Return [X, Y] of the center of cell containing provided text 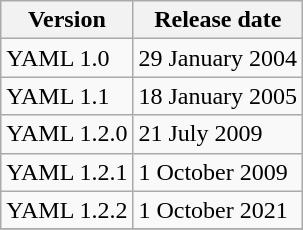
18 January 2005 [218, 96]
YAML 1.1 [67, 96]
1 October 2021 [218, 210]
29 January 2004 [218, 58]
YAML 1.2.0 [67, 134]
Version [67, 20]
1 October 2009 [218, 172]
YAML 1.2.2 [67, 210]
21 July 2009 [218, 134]
YAML 1.0 [67, 58]
Release date [218, 20]
YAML 1.2.1 [67, 172]
